Output the (X, Y) coordinate of the center of the cell containing the given text.  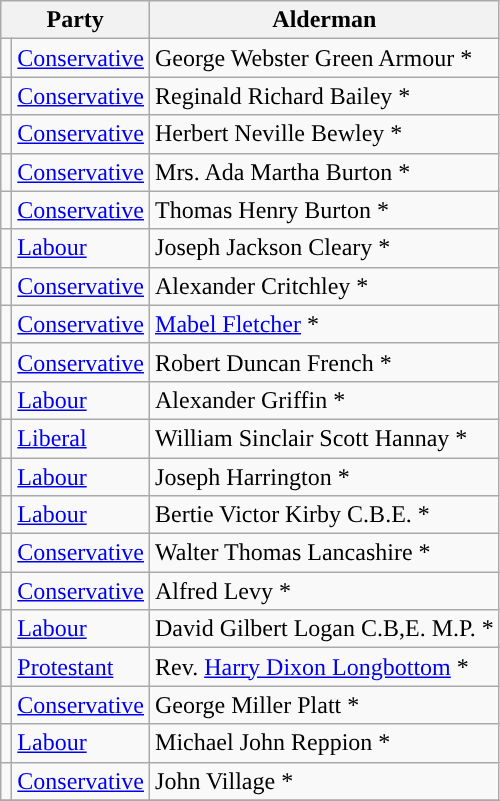
Joseph Harrington * (325, 477)
Thomas Henry Burton * (325, 210)
Alexander Critchley * (325, 286)
Alfred Levy * (325, 591)
William Sinclair Scott Hannay * (325, 438)
Joseph Jackson Cleary * (325, 248)
Alderman (325, 20)
Protestant (81, 667)
John Village * (325, 781)
Walter Thomas Lancashire * (325, 553)
Michael John Reppion * (325, 743)
George Miller Platt * (325, 705)
Mrs. Ada Martha Burton * (325, 172)
Mabel Fletcher * (325, 324)
Alexander Griffin * (325, 400)
Robert Duncan French * (325, 362)
Liberal (81, 438)
Party (76, 20)
Reginald Richard Bailey * (325, 96)
George Webster Green Armour * (325, 58)
David Gilbert Logan C.B,E. M.P. * (325, 629)
Herbert Neville Bewley * (325, 134)
Rev. Harry Dixon Longbottom * (325, 667)
Bertie Victor Kirby C.B.E. * (325, 515)
